From the cell containing the given text, extract its center point as [x, y] coordinate. 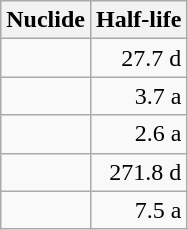
271.8 d [138, 172]
Nuclide [46, 20]
7.5 a [138, 210]
27.7 d [138, 58]
2.6 a [138, 134]
3.7 a [138, 96]
Half-life [138, 20]
